From the cell containing the given text, extract its center point as (x, y) coordinate. 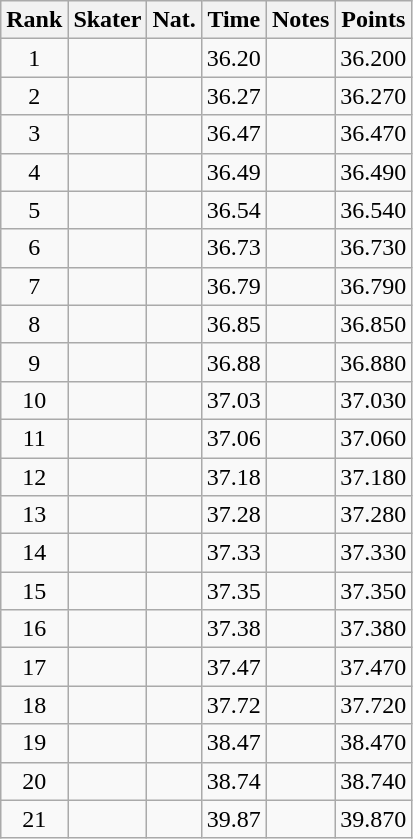
36.730 (374, 248)
36.88 (234, 362)
37.72 (234, 705)
18 (34, 705)
36.490 (374, 172)
12 (34, 477)
1 (34, 58)
36.54 (234, 210)
37.030 (374, 400)
20 (34, 781)
37.470 (374, 667)
36.470 (374, 134)
2 (34, 96)
9 (34, 362)
38.47 (234, 743)
37.35 (234, 591)
37.180 (374, 477)
Points (374, 20)
38.740 (374, 781)
7 (34, 286)
8 (34, 324)
Time (234, 20)
14 (34, 553)
38.470 (374, 743)
5 (34, 210)
38.74 (234, 781)
6 (34, 248)
16 (34, 629)
19 (34, 743)
15 (34, 591)
Skater (108, 20)
37.280 (374, 515)
37.47 (234, 667)
36.540 (374, 210)
Nat. (174, 20)
36.270 (374, 96)
36.20 (234, 58)
39.87 (234, 819)
10 (34, 400)
37.33 (234, 553)
36.850 (374, 324)
36.880 (374, 362)
37.350 (374, 591)
36.49 (234, 172)
4 (34, 172)
37.06 (234, 438)
39.870 (374, 819)
36.200 (374, 58)
36.85 (234, 324)
37.28 (234, 515)
17 (34, 667)
Notes (300, 20)
36.27 (234, 96)
36.47 (234, 134)
37.060 (374, 438)
21 (34, 819)
37.18 (234, 477)
37.38 (234, 629)
37.720 (374, 705)
36.79 (234, 286)
36.73 (234, 248)
11 (34, 438)
37.380 (374, 629)
37.03 (234, 400)
13 (34, 515)
37.330 (374, 553)
Rank (34, 20)
36.790 (374, 286)
3 (34, 134)
